Detect which cell encompasses the target text, then output its [X, Y] center coordinate. 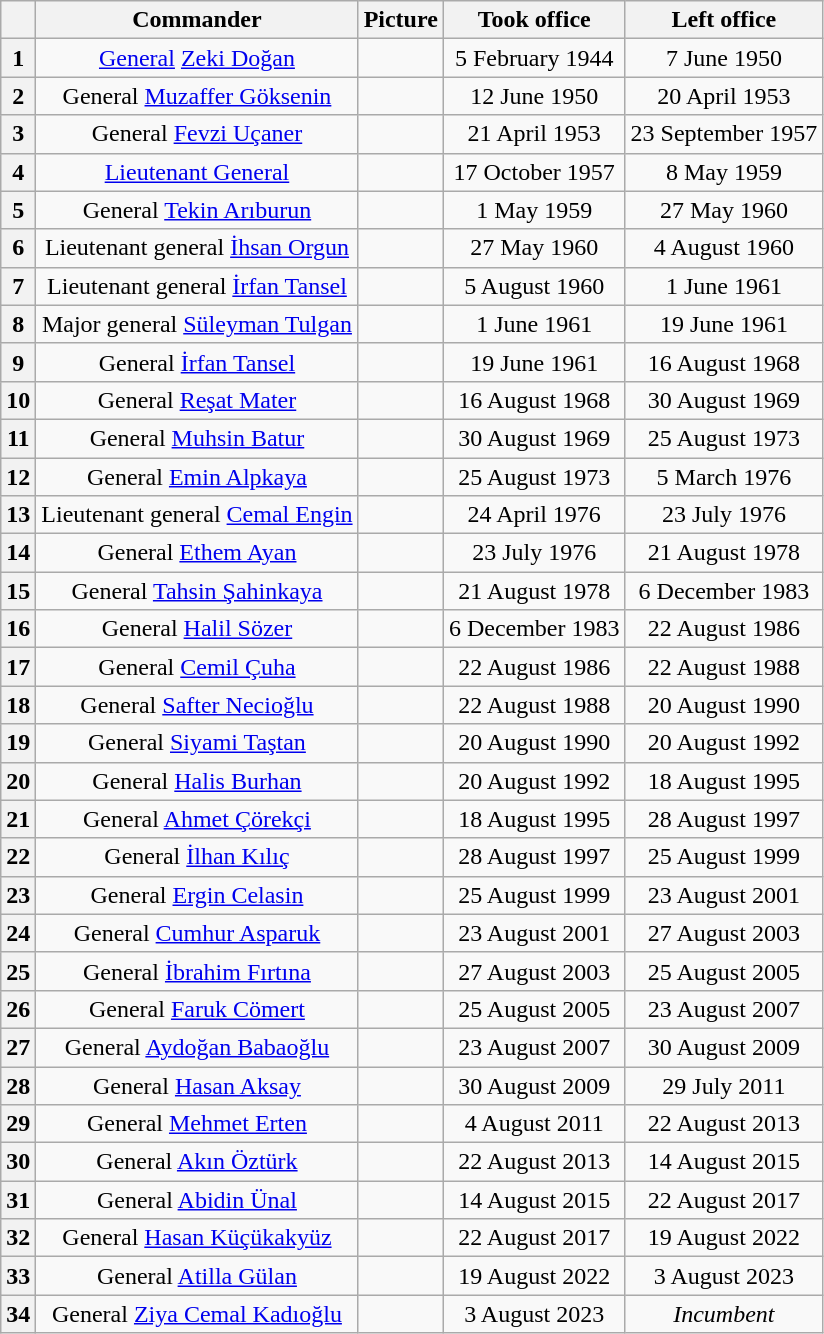
31 [18, 1200]
1 [18, 58]
General Ethem Ayan [197, 553]
20 April 1953 [724, 96]
Lieutenant general İhsan Orgun [197, 248]
Left office [724, 20]
8 May 1959 [724, 172]
24 April 1976 [534, 515]
3 [18, 134]
General Emin Alpkaya [197, 477]
5 March 1976 [724, 477]
20 [18, 781]
7 [18, 286]
1 May 1959 [534, 210]
General İlhan Kılıç [197, 857]
23 September 1957 [724, 134]
22 [18, 857]
Lieutenant general İrfan Tansel [197, 286]
14 [18, 553]
26 [18, 1009]
7 June 1950 [724, 58]
General Akın Öztürk [197, 1162]
General Aydoğan Babaoğlu [197, 1047]
General Siyami Taştan [197, 743]
General Ziya Cemal Kadıoğlu [197, 1314]
General Safter Necioğlu [197, 705]
27 [18, 1047]
16 [18, 629]
Picture [400, 20]
25 [18, 971]
17 [18, 667]
Took office [534, 20]
23 [18, 895]
General İrfan Tansel [197, 362]
Incumbent [724, 1314]
Major general Süleyman Tulgan [197, 324]
General Zeki Doğan [197, 58]
General Ergin Celasin [197, 895]
21 [18, 819]
19 [18, 743]
8 [18, 324]
21 April 1953 [534, 134]
28 [18, 1085]
29 July 2011 [724, 1085]
12 [18, 477]
General Faruk Cömert [197, 1009]
General Muhsin Batur [197, 438]
4 August 1960 [724, 248]
29 [18, 1124]
2 [18, 96]
General Fevzi Uçaner [197, 134]
5 [18, 210]
General Reşat Mater [197, 400]
6 [18, 248]
24 [18, 933]
15 [18, 591]
General Ahmet Çörekçi [197, 819]
General İbrahim Fırtına [197, 971]
General Atilla Gülan [197, 1276]
13 [18, 515]
General Tahsin Şahinkaya [197, 591]
18 [18, 705]
30 [18, 1162]
General Cemil Çuha [197, 667]
General Abidin Ünal [197, 1200]
Lieutenant general Cemal Engin [197, 515]
General Halis Burhan [197, 781]
33 [18, 1276]
General Cumhur Asparuk [197, 933]
32 [18, 1238]
5 February 1944 [534, 58]
10 [18, 400]
General Hasan Küçükakyüz [197, 1238]
17 October 1957 [534, 172]
4 August 2011 [534, 1124]
4 [18, 172]
11 [18, 438]
34 [18, 1314]
5 August 1960 [534, 286]
Commander [197, 20]
12 June 1950 [534, 96]
General Muzaffer Göksenin [197, 96]
General Mehmet Erten [197, 1124]
General Hasan Aksay [197, 1085]
Lieutenant General [197, 172]
9 [18, 362]
General Halil Sözer [197, 629]
General Tekin Arıburun [197, 210]
